Provide the (X, Y) coordinate of the cell's center where the given text is located.  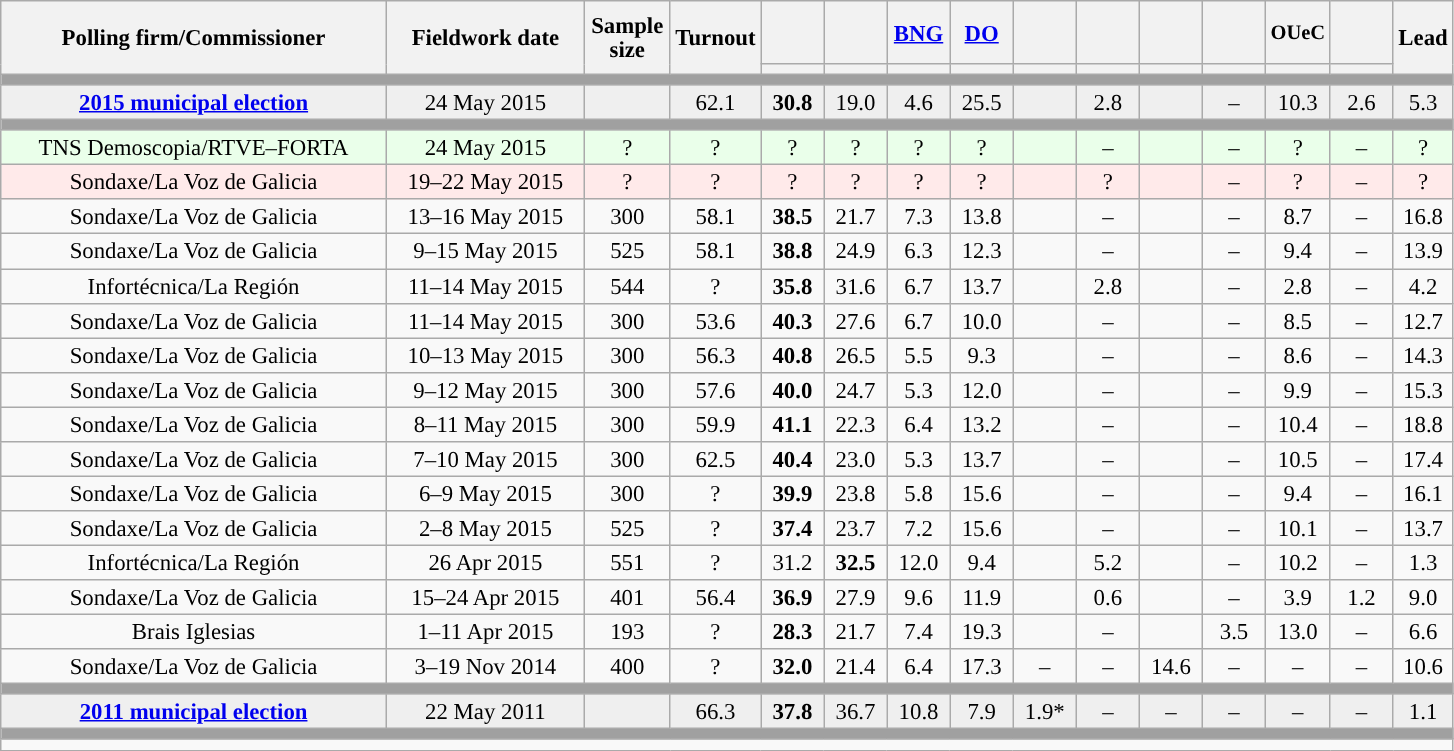
38.8 (792, 252)
62.1 (716, 102)
13.8 (982, 218)
66.3 (716, 712)
28.3 (792, 632)
13–16 May 2015 (485, 218)
10.8 (918, 712)
16.8 (1423, 218)
2.6 (1362, 102)
9.6 (918, 598)
2015 municipal election (194, 102)
30.8 (792, 102)
9.0 (1423, 598)
8.5 (1298, 320)
10.5 (1298, 460)
6.3 (918, 252)
26.5 (856, 356)
15–24 Apr 2015 (485, 598)
3.9 (1298, 598)
37.8 (792, 712)
Brais Iglesias (194, 632)
17.3 (982, 666)
193 (627, 632)
400 (627, 666)
57.6 (716, 390)
40.3 (792, 320)
59.9 (716, 424)
12.3 (982, 252)
18.8 (1423, 424)
7.3 (918, 218)
32.0 (792, 666)
24.7 (856, 390)
41.1 (792, 424)
2011 municipal election (194, 712)
Fieldwork date (485, 38)
10.0 (982, 320)
Turnout (716, 38)
DO (982, 32)
40.8 (792, 356)
38.5 (792, 218)
19–22 May 2015 (485, 182)
53.6 (716, 320)
39.9 (792, 494)
0.6 (1108, 598)
62.5 (716, 460)
15.3 (1423, 390)
21.4 (856, 666)
56.4 (716, 598)
13.9 (1423, 252)
6.6 (1423, 632)
12.7 (1423, 320)
25.5 (982, 102)
22 May 2011 (485, 712)
4.2 (1423, 286)
10–13 May 2015 (485, 356)
BNG (918, 32)
35.8 (792, 286)
36.9 (792, 598)
7.2 (918, 528)
6–9 May 2015 (485, 494)
24.9 (856, 252)
56.3 (716, 356)
26 Apr 2015 (485, 562)
Polling firm/Commissioner (194, 38)
9–12 May 2015 (485, 390)
10.1 (1298, 528)
OUeC (1298, 32)
4.6 (918, 102)
2–8 May 2015 (485, 528)
TNS Demoscopia/RTVE–FORTA (194, 148)
8.6 (1298, 356)
5.5 (918, 356)
31.2 (792, 562)
9–15 May 2015 (485, 252)
23.8 (856, 494)
7–10 May 2015 (485, 460)
16.1 (1423, 494)
3.5 (1234, 632)
5.8 (918, 494)
10.3 (1298, 102)
10.4 (1298, 424)
27.9 (856, 598)
32.5 (856, 562)
1.2 (1362, 598)
1.3 (1423, 562)
10.2 (1298, 562)
7.4 (918, 632)
9.3 (982, 356)
23.7 (856, 528)
7.9 (982, 712)
14.3 (1423, 356)
10.6 (1423, 666)
31.6 (856, 286)
14.6 (1170, 666)
1.9* (1044, 712)
40.0 (792, 390)
22.3 (856, 424)
3–19 Nov 2014 (485, 666)
1.1 (1423, 712)
23.0 (856, 460)
13.0 (1298, 632)
11.9 (982, 598)
8.7 (1298, 218)
544 (627, 286)
Sample size (627, 38)
17.4 (1423, 460)
401 (627, 598)
13.2 (982, 424)
551 (627, 562)
8–11 May 2015 (485, 424)
1–11 Apr 2015 (485, 632)
19.0 (856, 102)
37.4 (792, 528)
27.6 (856, 320)
9.9 (1298, 390)
19.3 (982, 632)
5.2 (1108, 562)
40.4 (792, 460)
Lead (1423, 38)
36.7 (856, 712)
